Detect which cell encompasses the target text, then output its (X, Y) center coordinate. 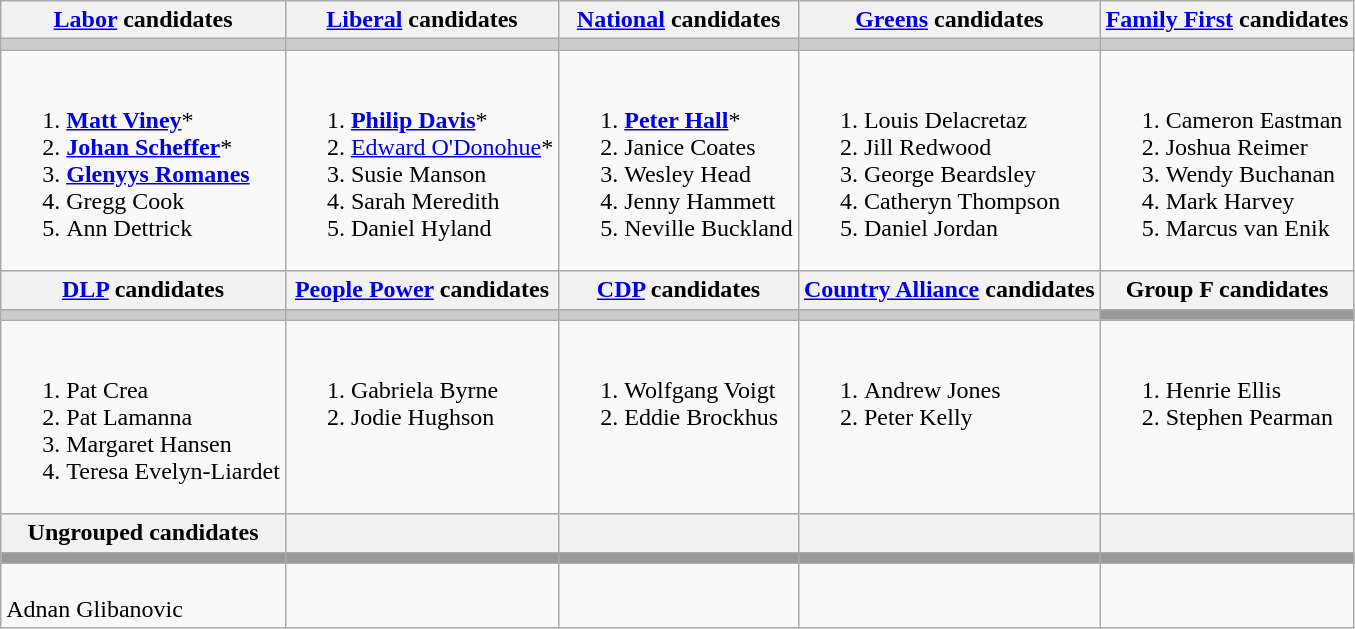
Peter Hall*Janice CoatesWesley HeadJenny HammettNeville Buckland (679, 160)
Andrew JonesPeter Kelly (949, 417)
Ungrouped candidates (144, 533)
Group F candidates (1227, 290)
Pat CreaPat LamannaMargaret HansenTeresa Evelyn-Liardet (144, 417)
Gabriela ByrneJodie Hughson (422, 417)
Greens candidates (949, 20)
Louis DelacretazJill RedwoodGeorge BeardsleyCatheryn ThompsonDaniel Jordan (949, 160)
DLP candidates (144, 290)
People Power candidates (422, 290)
Henrie EllisStephen Pearman (1227, 417)
Philip Davis*Edward O'Donohue*Susie MansonSarah MeredithDaniel Hyland (422, 160)
Matt Viney*Johan Scheffer*Glenyys RomanesGregg CookAnn Dettrick (144, 160)
Liberal candidates (422, 20)
National candidates (679, 20)
Family First candidates (1227, 20)
CDP candidates (679, 290)
Labor candidates (144, 20)
Adnan Glibanovic (144, 596)
Wolfgang VoigtEddie Brockhus (679, 417)
Country Alliance candidates (949, 290)
Cameron EastmanJoshua ReimerWendy BuchananMark HarveyMarcus van Enik (1227, 160)
